Extract the (X, Y) coordinate from the center of the cell holding the provided text.  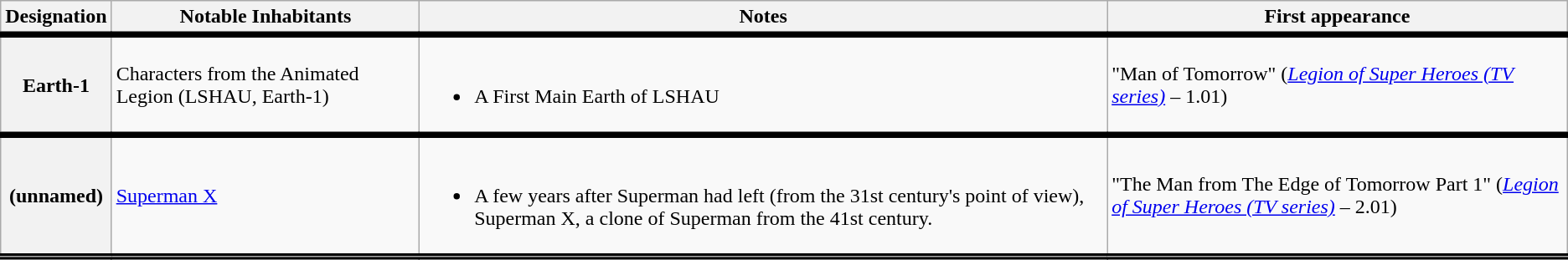
A few years after Superman had left (from the 31st century's point of view), Superman X, a clone of Superman from the 41st century. (764, 196)
First appearance (1338, 18)
(unnamed) (56, 196)
Designation (56, 18)
Notes (764, 18)
"The Man from The Edge of Tomorrow Part 1" (Legion of Super Heroes (TV series) – 2.01) (1338, 196)
"Man of Tomorrow" (Legion of Super Heroes (TV series) – 1.01) (1338, 85)
Earth-1 (56, 85)
Superman X (265, 196)
Notable Inhabitants (265, 18)
Characters from the Animated Legion (LSHAU, Earth-1) (265, 85)
A First Main Earth of LSHAU (764, 85)
